Output the [x, y] coordinate of the center of the cell containing the given text.  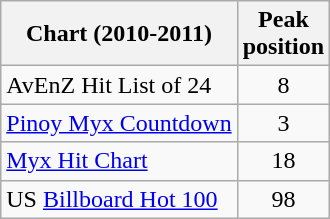
Peakposition [283, 34]
Myx Hit Chart [119, 161]
Chart (2010-2011) [119, 34]
98 [283, 199]
3 [283, 123]
AvEnZ Hit List of 24 [119, 85]
US Billboard Hot 100 [119, 199]
18 [283, 161]
8 [283, 85]
Pinoy Myx Countdown [119, 123]
